Scan for the cell matching the given text and deliver its [x, y] coordinate at center. 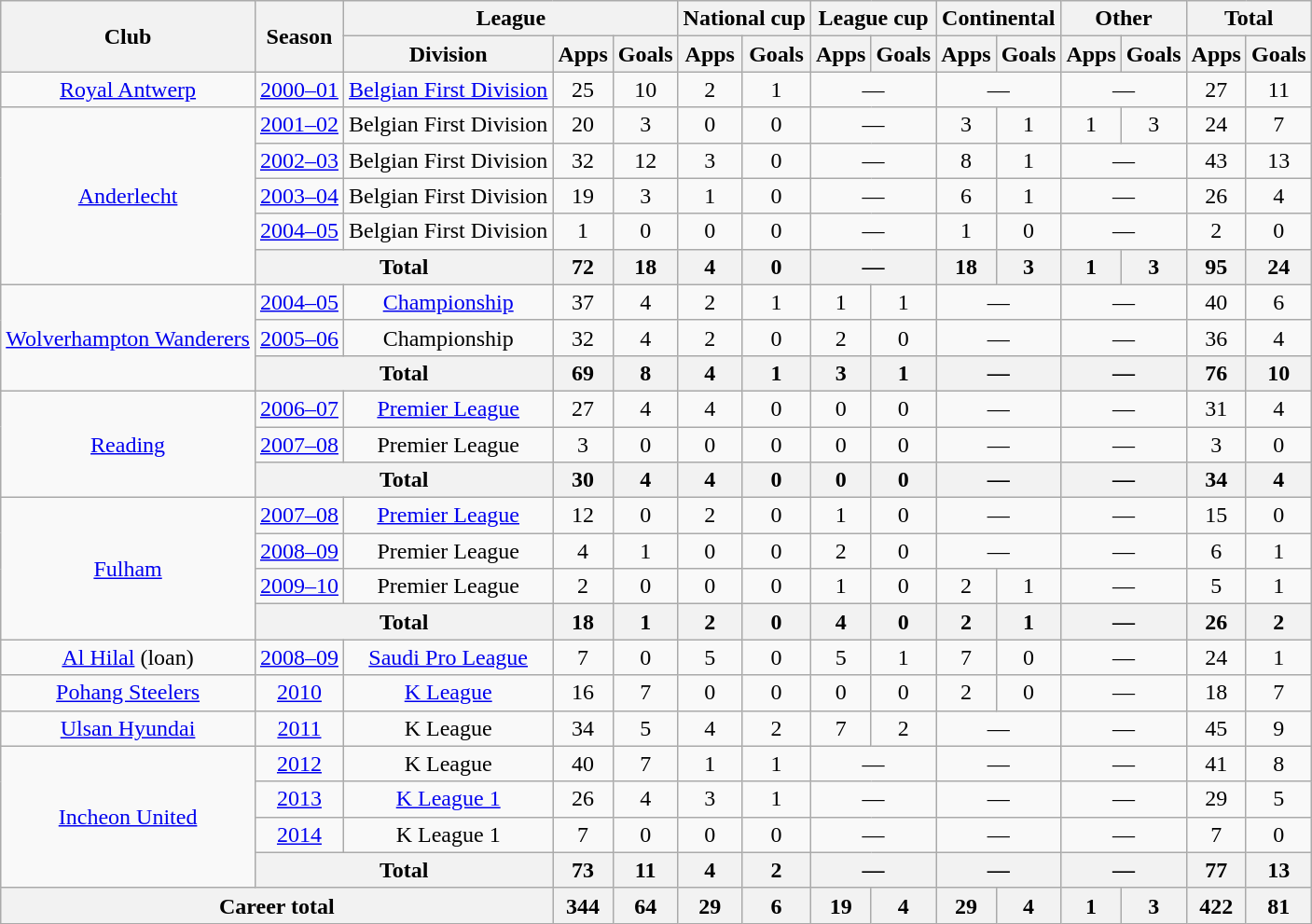
15 [1216, 516]
Continental [999, 19]
Season [298, 36]
73 [583, 870]
Reading [129, 444]
2009–10 [298, 586]
2014 [298, 834]
36 [1216, 338]
64 [645, 905]
81 [1278, 905]
77 [1216, 870]
16 [583, 693]
2005–06 [298, 338]
Anderlecht [129, 196]
76 [1216, 373]
Career total [277, 905]
Division [448, 54]
Saudi Pro League [448, 657]
Fulham [129, 569]
30 [583, 480]
Other [1124, 19]
95 [1216, 267]
League cup [874, 19]
72 [583, 267]
43 [1216, 160]
37 [583, 302]
2003–04 [298, 196]
31 [1216, 408]
20 [583, 125]
2013 [298, 799]
National cup [744, 19]
Al Hilal (loan) [129, 657]
2006–07 [298, 408]
Wolverhampton Wanderers [129, 338]
2012 [298, 764]
9 [1278, 728]
League [511, 19]
25 [583, 90]
41 [1216, 764]
Incheon United [129, 817]
2001–02 [298, 125]
Ulsan Hyundai [129, 728]
2010 [298, 693]
2000–01 [298, 90]
45 [1216, 728]
344 [583, 905]
2011 [298, 728]
Pohang Steelers [129, 693]
Royal Antwerp [129, 90]
Club [129, 36]
69 [583, 373]
422 [1216, 905]
2002–03 [298, 160]
